Determine the (x, y) coordinate at the center of the cell enclosing the given text.  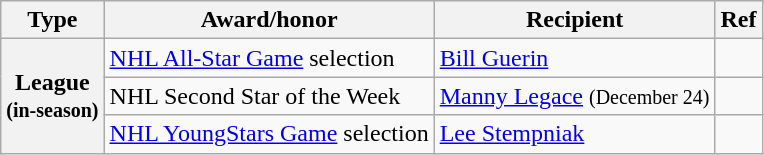
League(in-season) (52, 96)
Bill Guerin (574, 58)
NHL Second Star of the Week (269, 96)
NHL All-Star Game selection (269, 58)
Lee Stempniak (574, 134)
Manny Legace (December 24) (574, 96)
NHL YoungStars Game selection (269, 134)
Award/honor (269, 20)
Recipient (574, 20)
Type (52, 20)
Ref (738, 20)
